Locate the cell with the specified text and output its [x, y] center coordinate. 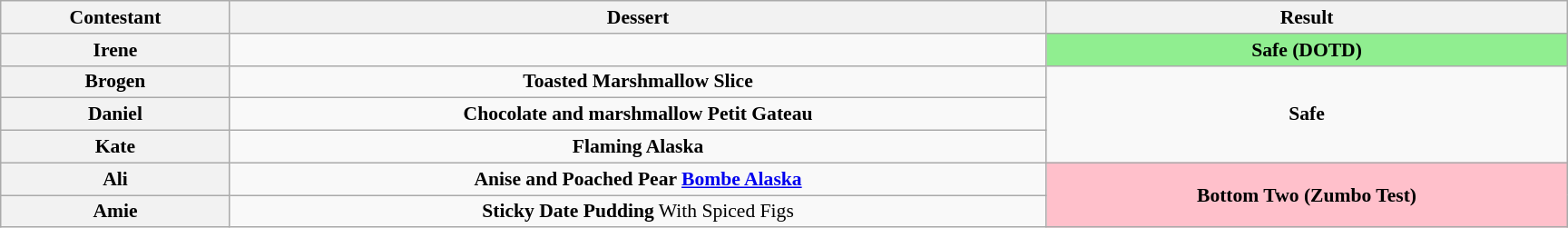
Ali [115, 179]
Bottom Two (Zumbo Test) [1307, 194]
Flaming Alaska [638, 147]
Safe [1307, 114]
Sticky Date Pudding With Spiced Figs [638, 212]
Anise and Poached Pear Bombe Alaska [638, 179]
Result [1307, 17]
Irene [115, 50]
Chocolate and marshmallow Petit Gateau [638, 114]
Toasted Marshmallow Slice [638, 82]
Brogen [115, 82]
Amie [115, 212]
Dessert [638, 17]
Contestant [115, 17]
Daniel [115, 114]
Kate [115, 147]
Safe (DOTD) [1307, 50]
